Detect which cell encompasses the target text, then output its [X, Y] center coordinate. 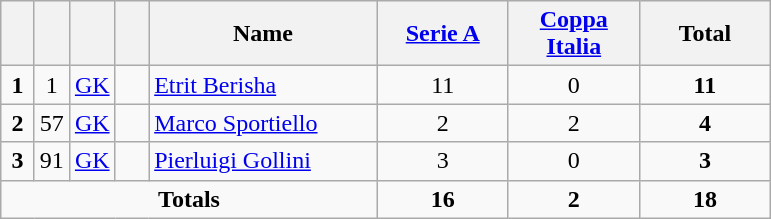
Serie A [442, 34]
Etrit Berisha [264, 85]
57 [52, 123]
4 [704, 123]
Totals [189, 199]
18 [704, 199]
16 [442, 199]
Total [704, 34]
Marco Sportiello [264, 123]
91 [52, 161]
Coppa Italia [574, 34]
Pierluigi Gollini [264, 161]
Name [264, 34]
